Output the (x, y) coordinate of the center of the cell containing the given text.  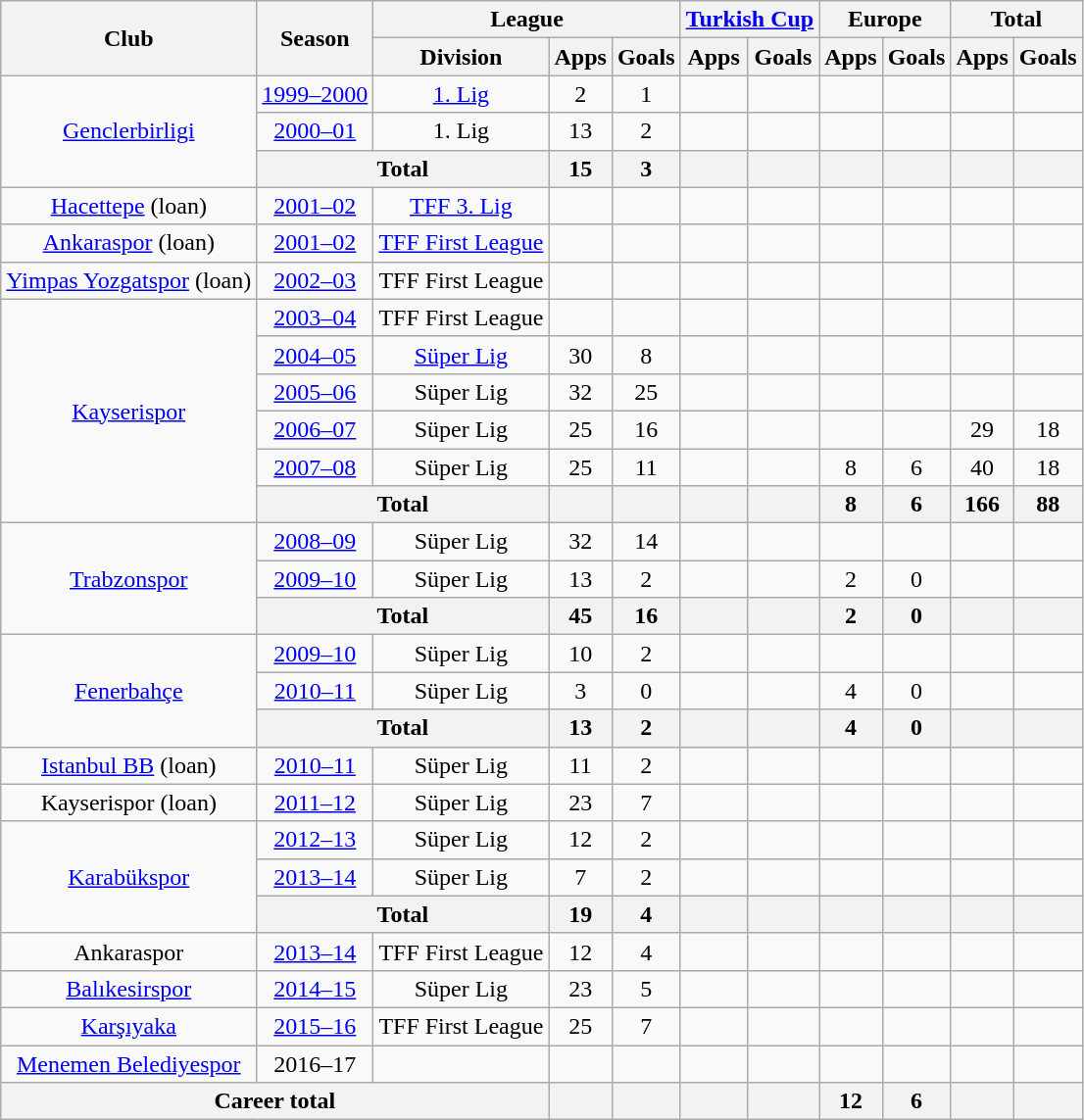
Fenerbahçe (129, 691)
2015–16 (316, 1026)
30 (580, 355)
Hacettepe (loan) (129, 206)
2016–17 (316, 1063)
Genclerbirligi (129, 131)
2000–01 (316, 131)
45 (580, 616)
Career total (274, 1101)
League (527, 20)
Trabzonspor (129, 579)
Karşıyaka (129, 1026)
Ankaraspor (129, 951)
Balıkesirspor (129, 989)
40 (982, 467)
2007–08 (316, 467)
2008–09 (316, 542)
166 (982, 505)
5 (646, 989)
88 (1048, 505)
Europe (885, 20)
Division (461, 57)
Yimpas Yozgatspor (loan) (129, 280)
Club (129, 38)
2003–04 (316, 317)
1 (646, 94)
14 (646, 542)
10 (580, 654)
19 (580, 914)
Season (316, 38)
15 (580, 169)
29 (982, 429)
Istanbul BB (loan) (129, 765)
TFF 3. Lig (461, 206)
2011–12 (316, 803)
2002–03 (316, 280)
Ankaraspor (loan) (129, 243)
1999–2000 (316, 94)
2005–06 (316, 392)
2004–05 (316, 355)
Karabükspor (129, 877)
Kayserispor (129, 411)
Turkish Cup (750, 20)
2006–07 (316, 429)
2012–13 (316, 840)
Kayserispor (loan) (129, 803)
2014–15 (316, 989)
Menemen Belediyespor (129, 1063)
